Identify which cell holds the provided text, then report its [x, y] central coordinate. 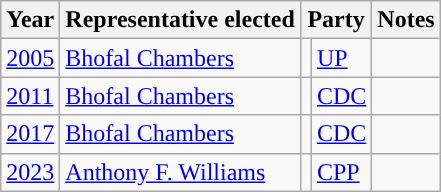
Notes [406, 20]
UP [341, 58]
2017 [30, 134]
2005 [30, 58]
2011 [30, 96]
2023 [30, 172]
Anthony F. Williams [180, 172]
Party [336, 20]
Representative elected [180, 20]
Year [30, 20]
CPP [341, 172]
